For the text-containing cell, return its midpoint in (x, y) coordinate format. 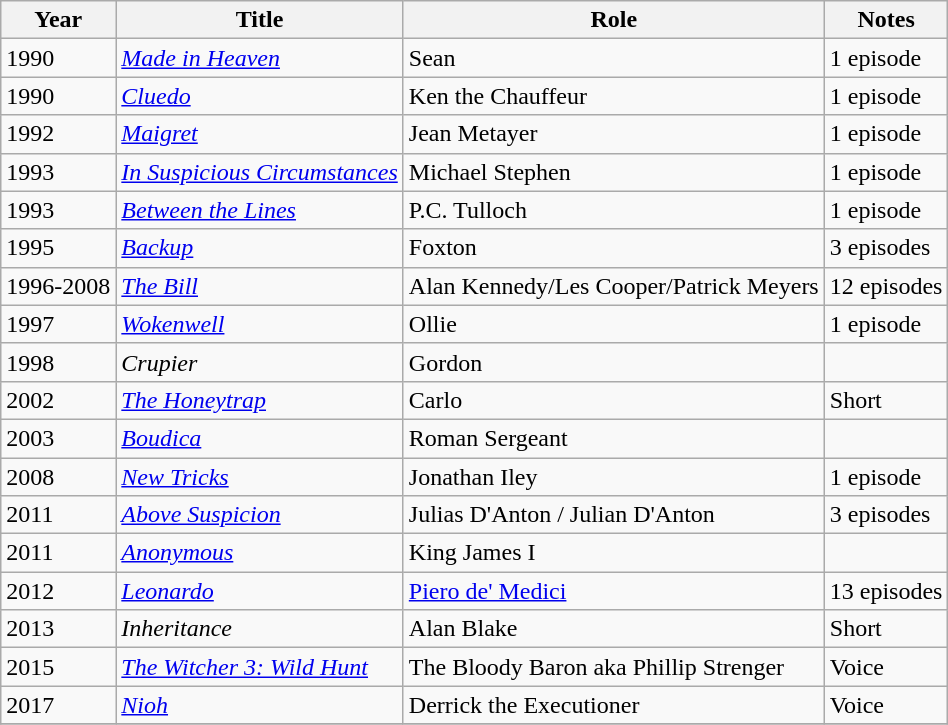
2013 (58, 629)
Year (58, 20)
Wokenwell (260, 324)
2008 (58, 477)
King James I (614, 553)
Notes (886, 20)
Foxton (614, 248)
Ken the Chauffeur (614, 96)
Leonardo (260, 591)
Julias D'Anton / Julian D'Anton (614, 515)
2017 (58, 705)
Roman Sergeant (614, 438)
Alan Blake (614, 629)
The Bill (260, 286)
The Witcher 3: Wild Hunt (260, 667)
1992 (58, 134)
Derrick the Executioner (614, 705)
Boudica (260, 438)
Jean Metayer (614, 134)
Michael Stephen (614, 172)
Anonymous (260, 553)
P.C. Tulloch (614, 210)
The Bloody Baron aka Phillip Strenger (614, 667)
Ollie (614, 324)
Crupier (260, 362)
Alan Kennedy/Les Cooper/Patrick Meyers (614, 286)
12 episodes (886, 286)
Maigret (260, 134)
2002 (58, 400)
2015 (58, 667)
1997 (58, 324)
Jonathan Iley (614, 477)
Made in Heaven (260, 58)
The Honeytrap (260, 400)
Title (260, 20)
Backup (260, 248)
Nioh (260, 705)
New Tricks (260, 477)
13 episodes (886, 591)
1995 (58, 248)
Inheritance (260, 629)
Piero de' Medici (614, 591)
Gordon (614, 362)
Between the Lines (260, 210)
Carlo (614, 400)
Cluedo (260, 96)
1996-2008 (58, 286)
1998 (58, 362)
In Suspicious Circumstances (260, 172)
Role (614, 20)
2003 (58, 438)
Above Suspicion (260, 515)
2012 (58, 591)
Sean (614, 58)
